Capture the cell that displays the provided text and extract its [x, y] central coordinate. 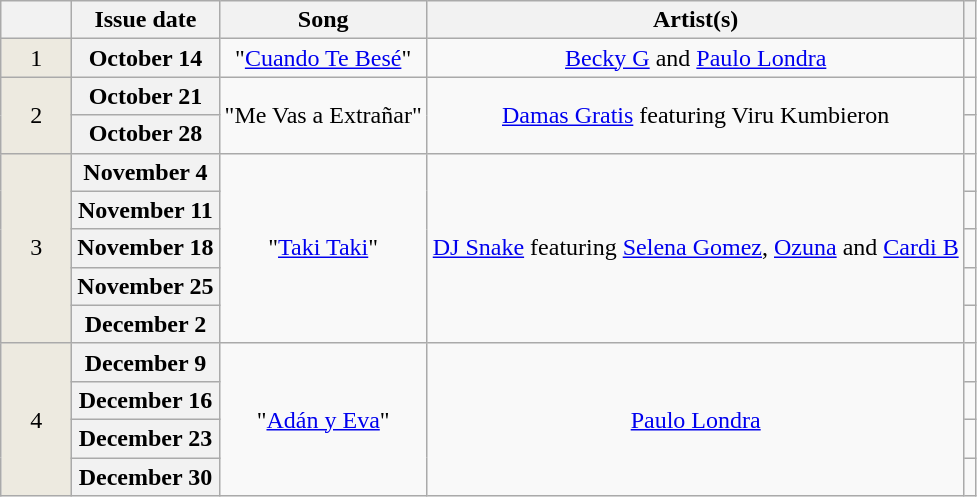
October 14 [146, 58]
2 [36, 115]
December 2 [146, 324]
Paulo Londra [696, 419]
"Cuando Te Besé" [323, 58]
Issue date [146, 20]
4 [36, 419]
December 23 [146, 438]
"Me Vas a Extrañar" [323, 115]
October 21 [146, 96]
November 4 [146, 172]
November 25 [146, 286]
"Taki Taki" [323, 248]
December 30 [146, 477]
3 [36, 248]
December 9 [146, 362]
DJ Snake featuring Selena Gomez, Ozuna and Cardi B [696, 248]
November 11 [146, 210]
December 16 [146, 400]
Song [323, 20]
Becky G and Paulo Londra [696, 58]
1 [36, 58]
"Adán y Eva" [323, 419]
November 18 [146, 248]
Artist(s) [696, 20]
October 28 [146, 134]
Damas Gratis featuring Viru Kumbieron [696, 115]
